Determine the (X, Y) coordinate at the center of the cell enclosing the given text.  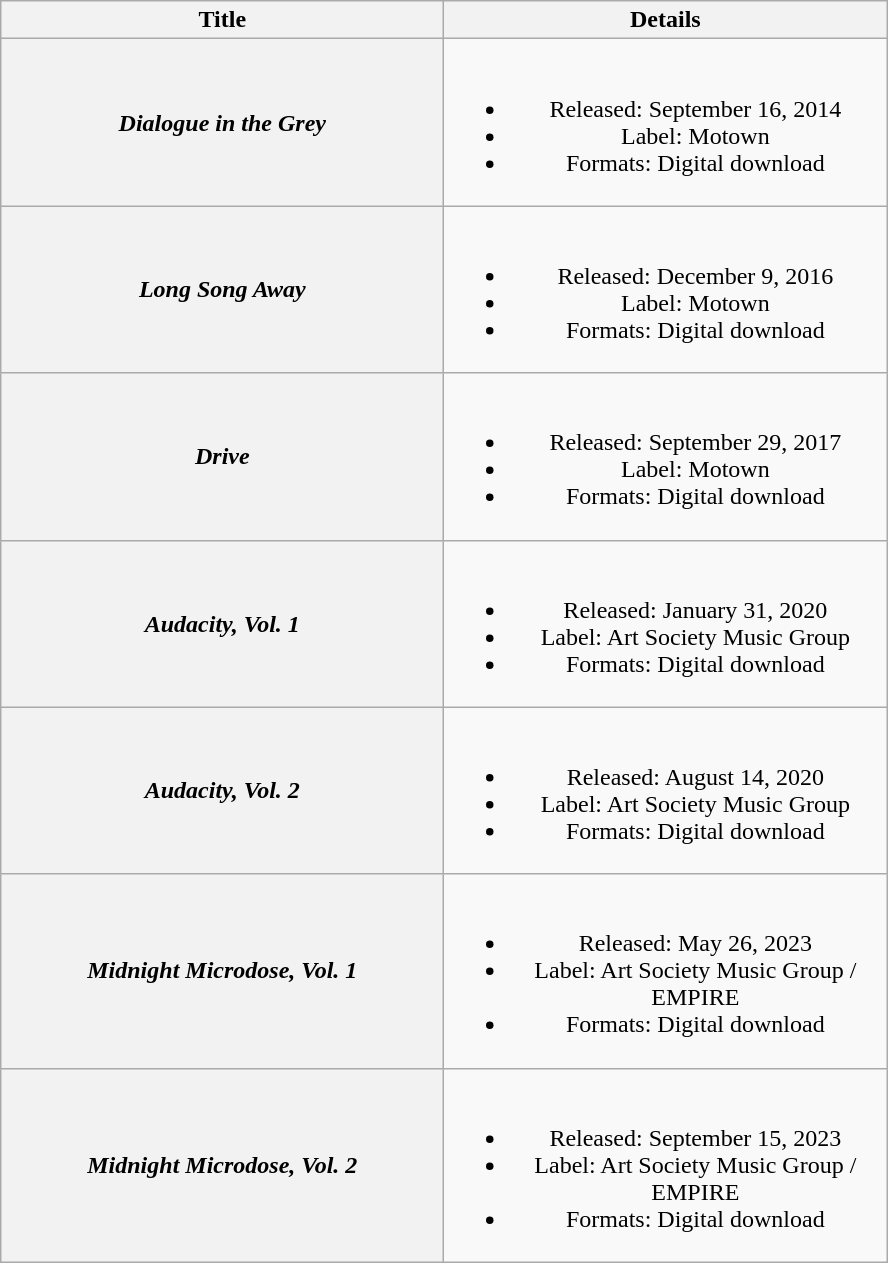
Released: August 14, 2020Label: Art Society Music GroupFormats: Digital download (666, 790)
Released: September 16, 2014Label: MotownFormats: Digital download (666, 122)
Audacity, Vol. 1 (222, 624)
Title (222, 20)
Midnight Microdose, Vol. 1 (222, 971)
Midnight Microdose, Vol. 2 (222, 1165)
Details (666, 20)
Released: September 15, 2023Label: Art Society Music Group / EMPIREFormats: Digital download (666, 1165)
Long Song Away (222, 290)
Released: December 9, 2016Label: MotownFormats: Digital download (666, 290)
Drive (222, 456)
Released: January 31, 2020Label: Art Society Music GroupFormats: Digital download (666, 624)
Released: May 26, 2023Label: Art Society Music Group / EMPIREFormats: Digital download (666, 971)
Dialogue in the Grey (222, 122)
Audacity, Vol. 2 (222, 790)
Released: September 29, 2017Label: MotownFormats: Digital download (666, 456)
